Output the [X, Y] coordinate of the center of the cell containing the given text.  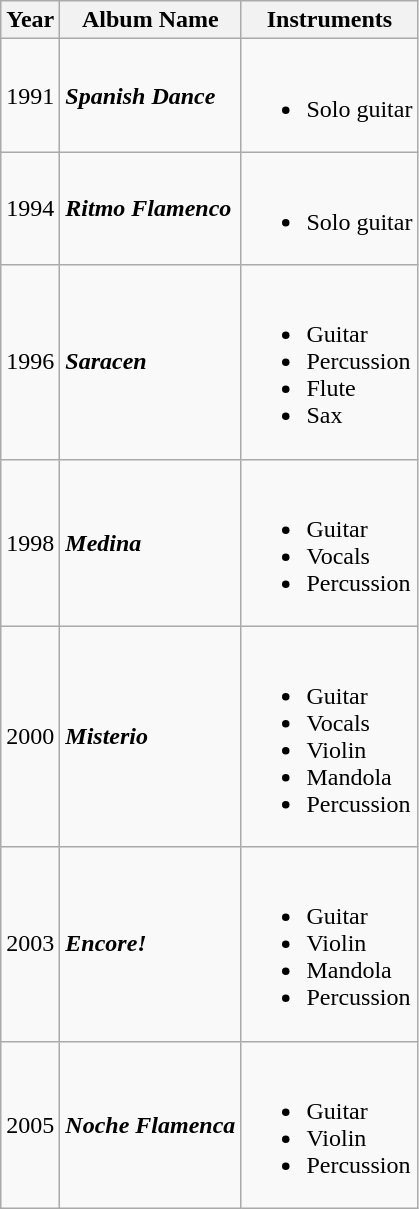
GuitarViolinPercussion [330, 1124]
Year [30, 20]
Encore! [150, 944]
2005 [30, 1124]
GuitarViolinMandolaPercussion [330, 944]
Noche Flamenca [150, 1124]
Misterio [150, 736]
2000 [30, 736]
Album Name [150, 20]
Ritmo Flamenco [150, 208]
Spanish Dance [150, 96]
GuitarVocalsViolinMandolaPercussion [330, 736]
Instruments [330, 20]
1994 [30, 208]
GuitarVocalsPercussion [330, 542]
1998 [30, 542]
Saracen [150, 362]
1996 [30, 362]
2003 [30, 944]
Medina [150, 542]
1991 [30, 96]
GuitarPercussionFluteSax [330, 362]
